Capture the cell that displays the provided text and extract its (X, Y) central coordinate. 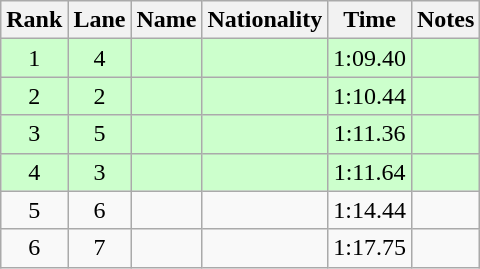
Nationality (265, 20)
1:10.44 (370, 96)
1:09.40 (370, 58)
Lane (100, 20)
Notes (445, 20)
1 (34, 58)
Name (166, 20)
7 (100, 248)
Rank (34, 20)
1:11.64 (370, 172)
Time (370, 20)
1:17.75 (370, 248)
1:14.44 (370, 210)
1:11.36 (370, 134)
